Identify which cell holds the provided text, then report its (X, Y) central coordinate. 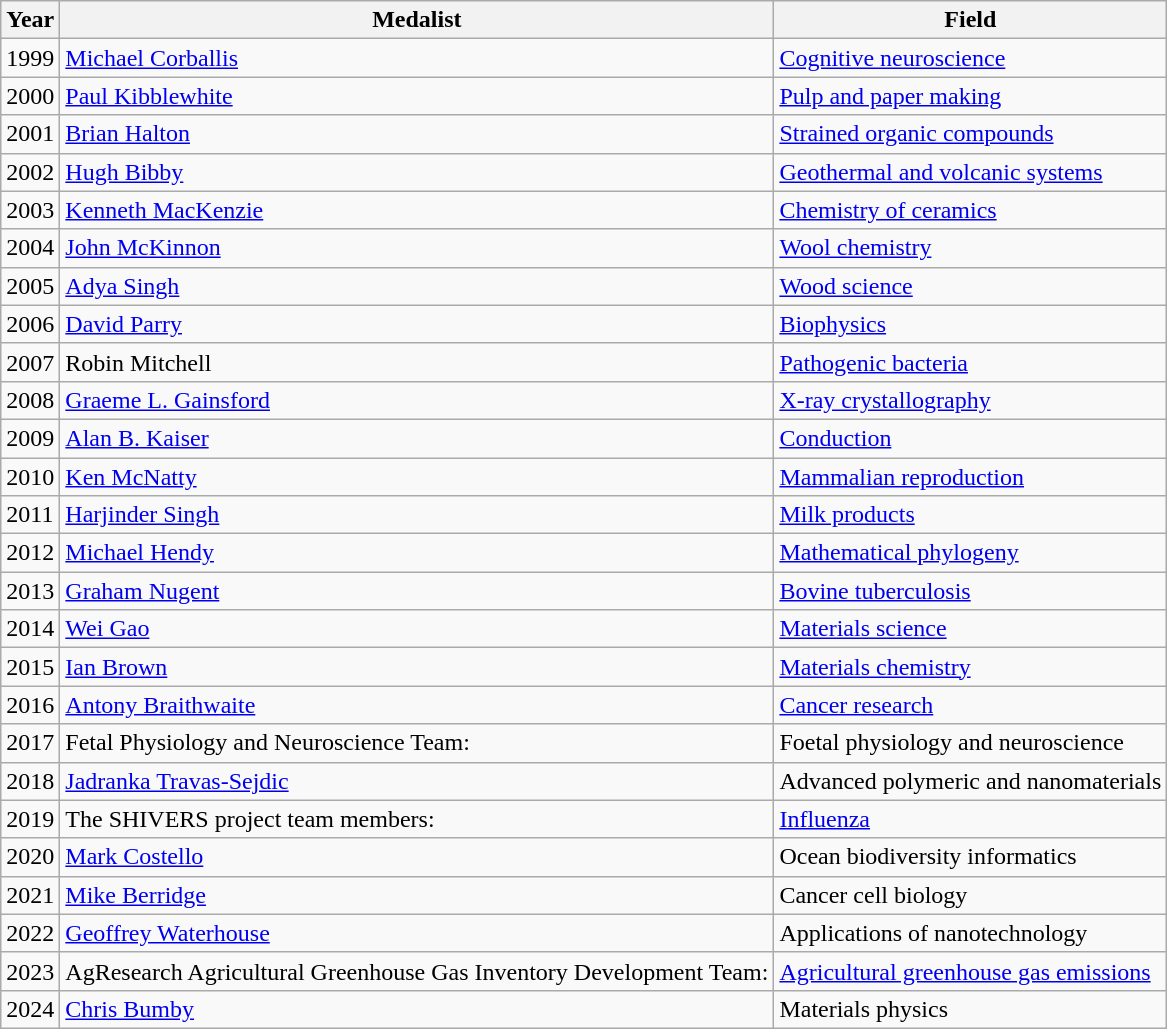
Fetal Physiology and Neuroscience Team: (417, 743)
Applications of nanotechnology (970, 933)
X-ray crystallography (970, 400)
2009 (30, 438)
Wood science (970, 286)
2013 (30, 591)
Mike Berridge (417, 895)
2010 (30, 477)
2020 (30, 857)
Wool chemistry (970, 248)
1999 (30, 58)
Antony Braithwaite (417, 705)
2004 (30, 248)
Geothermal and volcanic systems (970, 172)
2018 (30, 781)
2022 (30, 933)
Graham Nugent (417, 591)
2008 (30, 400)
Geoffrey Waterhouse (417, 933)
2016 (30, 705)
2021 (30, 895)
2019 (30, 819)
Biophysics (970, 324)
2007 (30, 362)
2023 (30, 971)
Pulp and paper making (970, 96)
Brian Halton (417, 134)
2002 (30, 172)
Kenneth MacKenzie (417, 210)
Harjinder Singh (417, 515)
2011 (30, 515)
Ian Brown (417, 667)
2006 (30, 324)
Hugh Bibby (417, 172)
Materials science (970, 629)
Mammalian reproduction (970, 477)
Bovine tuberculosis (970, 591)
Cognitive neuroscience (970, 58)
David Parry (417, 324)
Alan B. Kaiser (417, 438)
Pathogenic bacteria (970, 362)
Robin Mitchell (417, 362)
2000 (30, 96)
Mathematical phylogeny (970, 553)
Chris Bumby (417, 1009)
Influenza (970, 819)
Adya Singh (417, 286)
Cancer research (970, 705)
2017 (30, 743)
John McKinnon (417, 248)
Graeme L. Gainsford (417, 400)
2003 (30, 210)
Wei Gao (417, 629)
Michael Corballis (417, 58)
Chemistry of ceramics (970, 210)
Year (30, 20)
Milk products (970, 515)
2015 (30, 667)
Materials chemistry (970, 667)
Advanced polymeric and nanomaterials (970, 781)
Field (970, 20)
AgResearch Agricultural Greenhouse Gas Inventory Development Team: (417, 971)
Ken McNatty (417, 477)
Strained organic compounds (970, 134)
Materials physics (970, 1009)
Medalist (417, 20)
2012 (30, 553)
2005 (30, 286)
Jadranka Travas-Sejdic (417, 781)
2001 (30, 134)
2024 (30, 1009)
Foetal physiology and neuroscience (970, 743)
Mark Costello (417, 857)
Michael Hendy (417, 553)
The SHIVERS project team members: (417, 819)
Agricultural greenhouse gas emissions (970, 971)
2014 (30, 629)
Conduction (970, 438)
Paul Kibblewhite (417, 96)
Cancer cell biology (970, 895)
Ocean biodiversity informatics (970, 857)
